Capture the cell that displays the provided text and extract its [x, y] central coordinate. 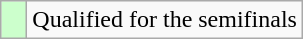
Qualified for the semifinals [165, 20]
